Capture the cell that displays the provided text and extract its [X, Y] central coordinate. 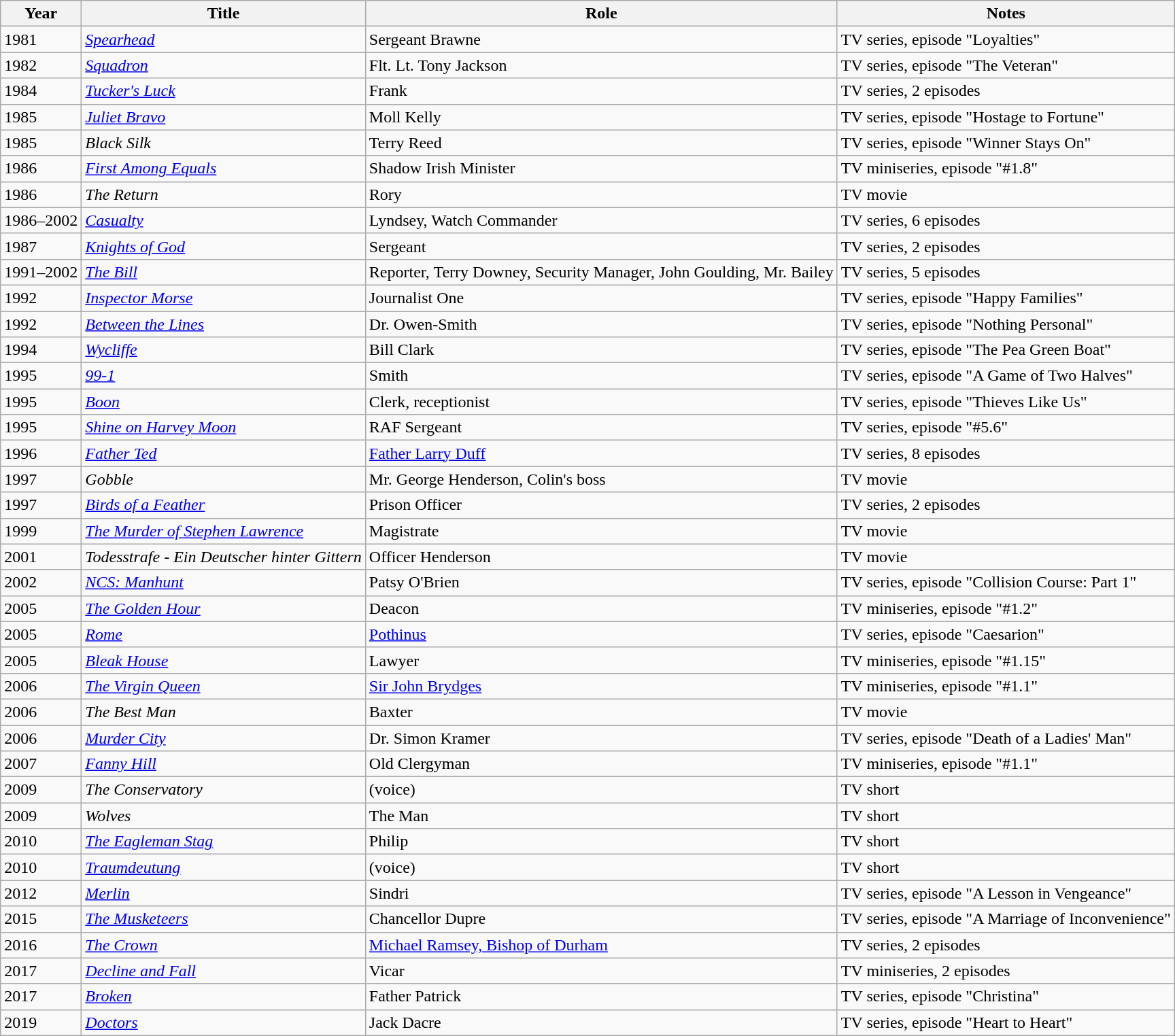
Journalist One [601, 298]
TV series, episode "Christina" [1006, 997]
TV series, episode "Winner Stays On" [1006, 143]
Bleak House [223, 660]
2015 [41, 919]
The Golden Hour [223, 608]
TV series, episode "Nothing Personal" [1006, 324]
Fanny Hill [223, 764]
The Conservatory [223, 790]
Broken [223, 997]
TV series, episode "#5.6" [1006, 428]
First Among Equals [223, 169]
Shine on Harvey Moon [223, 428]
Old Clergyman [601, 764]
The Virgin Queen [223, 686]
2001 [41, 557]
Birds of a Feather [223, 505]
Casualty [223, 220]
TV series, 8 episodes [1006, 453]
Pothinus [601, 634]
Deacon [601, 608]
Prison Officer [601, 505]
Vicar [601, 971]
Gobble [223, 479]
TV series, episode "Hostage to Fortune" [1006, 117]
TV series, episode "The Veteran" [1006, 65]
Wycliffe [223, 350]
TV series, episode "Loyalties" [1006, 39]
Dr. Simon Kramer [601, 738]
Father Larry Duff [601, 453]
1994 [41, 350]
Frank [601, 91]
TV series, episode "Caesarion" [1006, 634]
TV series, episode "Thieves Like Us" [1006, 402]
Decline and Fall [223, 971]
TV series, episode "A Game of Two Halves" [1006, 376]
1987 [41, 246]
1996 [41, 453]
TV miniseries, 2 episodes [1006, 971]
Traumdeutung [223, 867]
Merlin [223, 893]
TV series, episode "Collision Course: Part 1" [1006, 583]
The Musketeers [223, 919]
The Bill [223, 272]
TV miniseries, episode "#1.2" [1006, 608]
Rory [601, 194]
Doctors [223, 1022]
Michael Ramsey, Bishop of Durham [601, 945]
Between the Lines [223, 324]
Chancellor Dupre [601, 919]
1982 [41, 65]
TV series, episode "Heart to Heart" [1006, 1022]
TV series, episode "The Pea Green Boat" [1006, 350]
The Return [223, 194]
Inspector Morse [223, 298]
Baxter [601, 712]
TV series, 5 episodes [1006, 272]
Title [223, 14]
NCS: Manhunt [223, 583]
2016 [41, 945]
Sir John Brydges [601, 686]
TV series, episode "Death of a Ladies' Man" [1006, 738]
RAF Sergeant [601, 428]
TV series, episode "Happy Families" [1006, 298]
Flt. Lt. Tony Jackson [601, 65]
Dr. Owen-Smith [601, 324]
Reporter, Terry Downey, Security Manager, John Goulding, Mr. Bailey [601, 272]
Jack Dacre [601, 1022]
Black Silk [223, 143]
Patsy O'Brien [601, 583]
1986–2002 [41, 220]
Murder City [223, 738]
2012 [41, 893]
Clerk, receptionist [601, 402]
Father Ted [223, 453]
2019 [41, 1022]
Boon [223, 402]
TV miniseries, episode "#1.15" [1006, 660]
Moll Kelly [601, 117]
2002 [41, 583]
Officer Henderson [601, 557]
1991–2002 [41, 272]
1981 [41, 39]
Bill Clark [601, 350]
Sergeant Brawne [601, 39]
1999 [41, 531]
Knights of God [223, 246]
Rome [223, 634]
TV series, episode "A Marriage of Inconvenience" [1006, 919]
Sindri [601, 893]
Spearhead [223, 39]
TV series, episode "A Lesson in Vengeance" [1006, 893]
Lyndsey, Watch Commander [601, 220]
The Man [601, 816]
Tucker's Luck [223, 91]
Year [41, 14]
Smith [601, 376]
2007 [41, 764]
The Crown [223, 945]
TV miniseries, episode "#1.8" [1006, 169]
The Best Man [223, 712]
Sergeant [601, 246]
Mr. George Henderson, Colin's boss [601, 479]
Squadron [223, 65]
Father Patrick [601, 997]
Terry Reed [601, 143]
99-1 [223, 376]
Magistrate [601, 531]
Role [601, 14]
Juliet Bravo [223, 117]
Wolves [223, 816]
Lawyer [601, 660]
Todesstrafe - Ein Deutscher hinter Gittern [223, 557]
1984 [41, 91]
Notes [1006, 14]
Shadow Irish Minister [601, 169]
The Murder of Stephen Lawrence [223, 531]
Philip [601, 842]
TV series, 6 episodes [1006, 220]
The Eagleman Stag [223, 842]
